Pinpoint the cell where the given text exists, returning its (X, Y) midpoint coordinate. 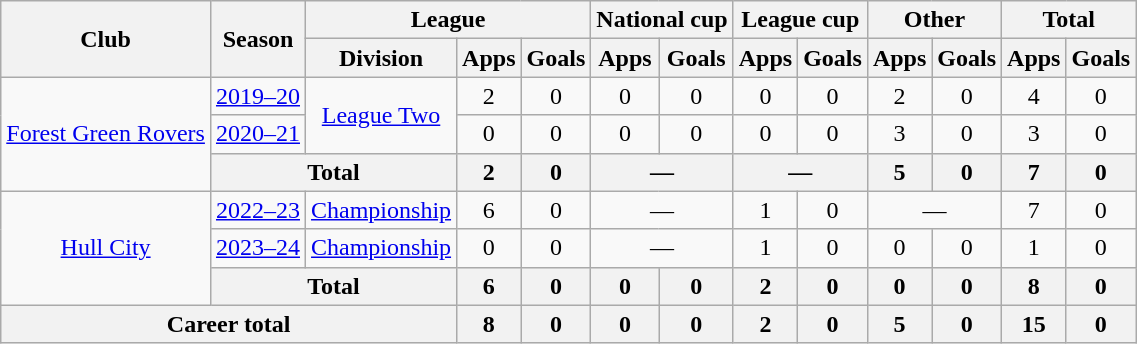
4 (1034, 96)
2022–23 (258, 210)
15 (1034, 324)
Hull City (106, 248)
League (448, 20)
Season (258, 39)
Forest Green Rovers (106, 134)
Other (934, 20)
National cup (662, 20)
Career total (229, 324)
2020–21 (258, 134)
League Two (382, 115)
2019–20 (258, 96)
League cup (800, 20)
Club (106, 39)
Division (382, 58)
2023–24 (258, 248)
